Search for the cell housing the specified text and yield its [x, y] center coordinate. 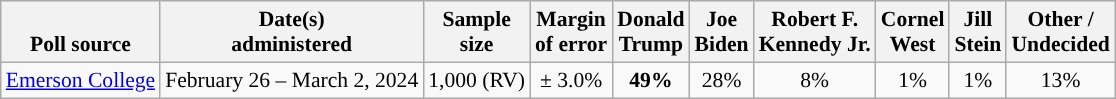
Samplesize [476, 32]
Other /Undecided [1060, 32]
Emerson College [80, 80]
1,000 (RV) [476, 80]
JoeBiden [722, 32]
Date(s)administered [292, 32]
CornelWest [913, 32]
13% [1060, 80]
28% [722, 80]
8% [815, 80]
Robert F.Kennedy Jr. [815, 32]
JillStein [978, 32]
± 3.0% [571, 80]
DonaldTrump [650, 32]
February 26 – March 2, 2024 [292, 80]
Poll source [80, 32]
Marginof error [571, 32]
49% [650, 80]
